For the text-containing cell, return its midpoint in [X, Y] coordinate format. 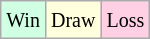
Draw [72, 20]
Win [24, 20]
Loss [126, 20]
